Identify which cell holds the provided text, then report its [X, Y] central coordinate. 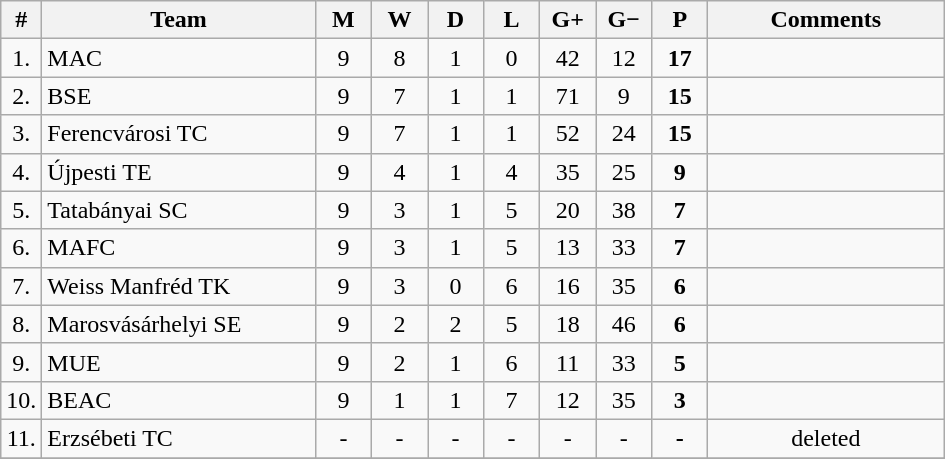
BSE [179, 96]
46 [624, 324]
G+ [568, 20]
Comments [826, 20]
G− [624, 20]
7. [22, 286]
11. [22, 438]
D [456, 20]
17 [680, 58]
P [680, 20]
Tatabányai SC [179, 210]
Weiss Manfréd TK [179, 286]
# [22, 20]
6. [22, 248]
20 [568, 210]
MAFC [179, 248]
71 [568, 96]
L [512, 20]
8 [399, 58]
deleted [826, 438]
5. [22, 210]
BEAC [179, 400]
Team [179, 20]
25 [624, 172]
24 [624, 134]
MUE [179, 362]
Erzsébeti TC [179, 438]
Marosvásárhelyi SE [179, 324]
4. [22, 172]
42 [568, 58]
W [399, 20]
13 [568, 248]
52 [568, 134]
1. [22, 58]
2. [22, 96]
3. [22, 134]
11 [568, 362]
Ferencvárosi TC [179, 134]
16 [568, 286]
MAC [179, 58]
8. [22, 324]
M [343, 20]
18 [568, 324]
38 [624, 210]
10. [22, 400]
Újpesti TE [179, 172]
9. [22, 362]
